For the text-containing cell, return its midpoint in (X, Y) coordinate format. 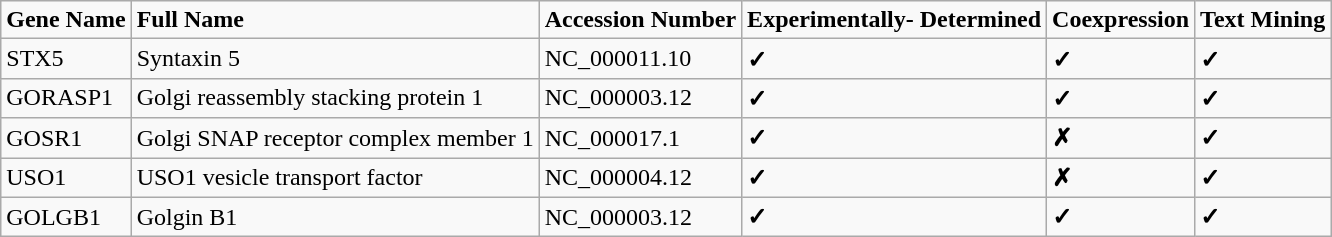
STX5 (66, 59)
NC_000004.12 (640, 178)
GORASP1 (66, 98)
Experimentally- Determined (894, 20)
Golgin B1 (335, 217)
Text Mining (1263, 20)
USO1 (66, 178)
Accession Number (640, 20)
Full Name (335, 20)
USO1 vesicle transport factor (335, 178)
Golgi reassembly stacking protein 1 (335, 98)
GOLGB1 (66, 217)
NC_000017.1 (640, 138)
NC_000011.10 (640, 59)
Golgi SNAP receptor complex member 1 (335, 138)
GOSR1 (66, 138)
Coexpression (1121, 20)
Syntaxin 5 (335, 59)
Gene Name (66, 20)
